Pinpoint the cell where the given text exists, returning its (X, Y) midpoint coordinate. 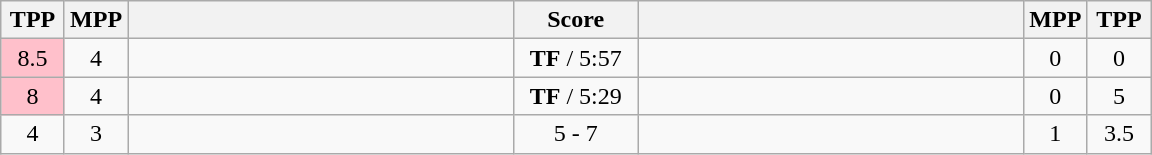
TF / 5:29 (576, 96)
TF / 5:57 (576, 58)
3 (96, 134)
8.5 (33, 58)
8 (33, 96)
5 (1119, 96)
3.5 (1119, 134)
Score (576, 20)
5 - 7 (576, 134)
1 (1056, 134)
